Determine the (x, y) coordinate at the center of the cell enclosing the given text.  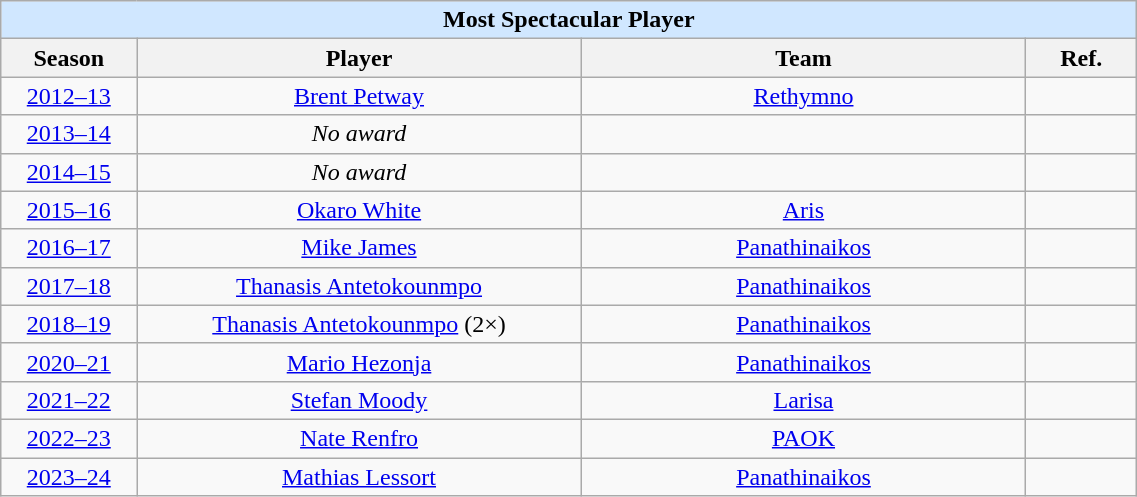
Season (69, 58)
Rethymno (803, 96)
Aris (803, 210)
2015–16 (69, 210)
Team (803, 58)
2021–22 (69, 400)
2018–19 (69, 324)
2022–23 (69, 438)
2013–14 (69, 134)
Ref. (1082, 58)
Nate Renfro (359, 438)
Player (359, 58)
Mathias Lessort (359, 477)
2017–18 (69, 286)
2023–24 (69, 477)
2012–13 (69, 96)
Mike James (359, 248)
Most Spectacular Player (569, 20)
Thanasis Antetokounmpo (359, 286)
Okaro White (359, 210)
Mario Hezonja (359, 362)
Larisa (803, 400)
2016–17 (69, 248)
PAOK (803, 438)
2020–21 (69, 362)
Brent Petway (359, 96)
Stefan Moody (359, 400)
2014–15 (69, 172)
Thanasis Antetokounmpo (2×) (359, 324)
